From the cell containing the given text, extract its center point as [x, y] coordinate. 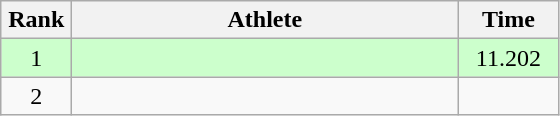
1 [36, 58]
2 [36, 96]
Rank [36, 20]
11.202 [508, 58]
Time [508, 20]
Athlete [265, 20]
